Output the [x, y] coordinate of the center of the cell containing the given text.  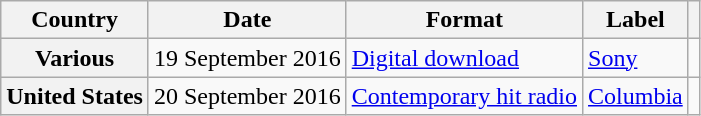
Label [636, 20]
Country [75, 20]
Sony [636, 58]
Digital download [464, 58]
Date [247, 20]
United States [75, 96]
Columbia [636, 96]
Various [75, 58]
Format [464, 20]
20 September 2016 [247, 96]
Contemporary hit radio [464, 96]
19 September 2016 [247, 58]
